Provide the (X, Y) coordinate of the cell's center where the given text is located.  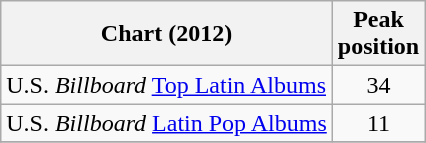
U.S. Billboard Latin Pop Albums (167, 123)
U.S. Billboard Top Latin Albums (167, 85)
Chart (2012) (167, 34)
Peakposition (378, 34)
11 (378, 123)
34 (378, 85)
